From the cell containing the given text, extract its center point as [X, Y] coordinate. 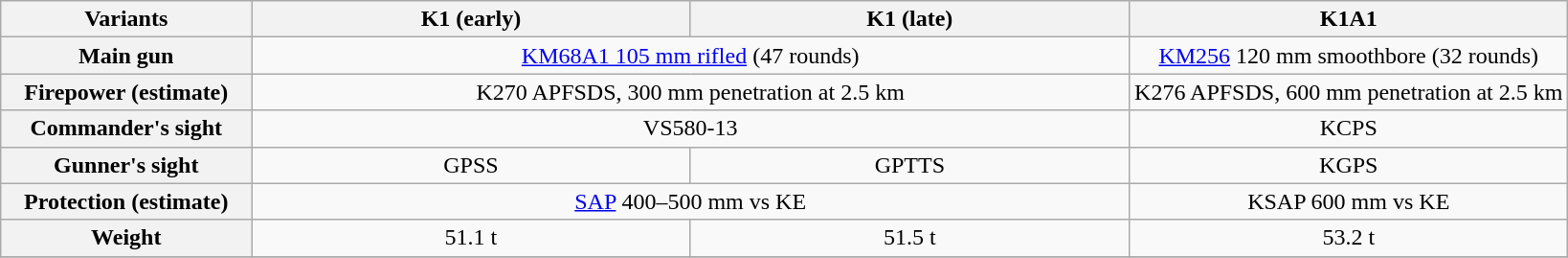
KM256 120 mm smoothbore (32 rounds) [1349, 56]
K276 APFSDS, 600 mm penetration at 2.5 km [1349, 92]
GPSS [471, 165]
51.1 t [471, 238]
Firepower (estimate) [126, 92]
K1A1 [1349, 19]
Weight [126, 238]
VS580-13 [691, 129]
Protection (estimate) [126, 201]
Gunner's sight [126, 165]
KCPS [1349, 129]
SAP 400–500 mm vs KE [691, 201]
Commander's sight [126, 129]
51.5 t [909, 238]
K1 (early) [471, 19]
KM68A1 105 mm rifled (47 rounds) [691, 56]
53.2 t [1349, 238]
Variants [126, 19]
GPTTS [909, 165]
KSAP 600 mm vs KE [1349, 201]
K1 (late) [909, 19]
K270 APFSDS, 300 mm penetration at 2.5 km [691, 92]
KGPS [1349, 165]
Main gun [126, 56]
